Capture the cell that displays the provided text and extract its (X, Y) central coordinate. 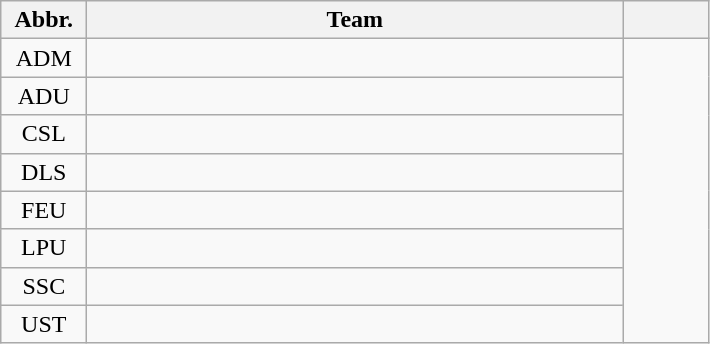
LPU (44, 248)
ADU (44, 96)
ADM (44, 58)
CSL (44, 134)
Team (355, 20)
SSC (44, 286)
Abbr. (44, 20)
UST (44, 324)
FEU (44, 210)
DLS (44, 172)
